Determine the [X, Y] coordinate at the center of the cell enclosing the given text.  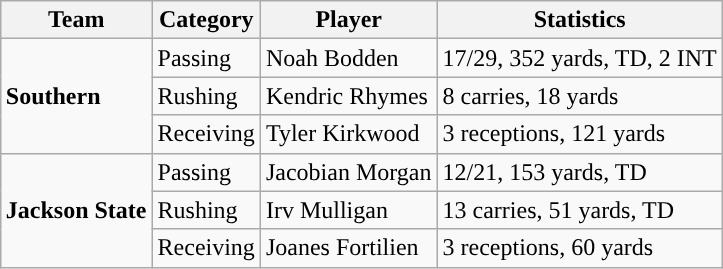
Player [348, 20]
Jacobian Morgan [348, 172]
Noah Bodden [348, 58]
Statistics [580, 20]
3 receptions, 60 yards [580, 248]
Joanes Fortilien [348, 248]
Kendric Rhymes [348, 96]
17/29, 352 yards, TD, 2 INT [580, 58]
Team [76, 20]
12/21, 153 yards, TD [580, 172]
Southern [76, 96]
3 receptions, 121 yards [580, 134]
Irv Mulligan [348, 210]
Tyler Kirkwood [348, 134]
Category [206, 20]
13 carries, 51 yards, TD [580, 210]
Jackson State [76, 210]
8 carries, 18 yards [580, 96]
